For the text-containing cell, return its midpoint in [X, Y] coordinate format. 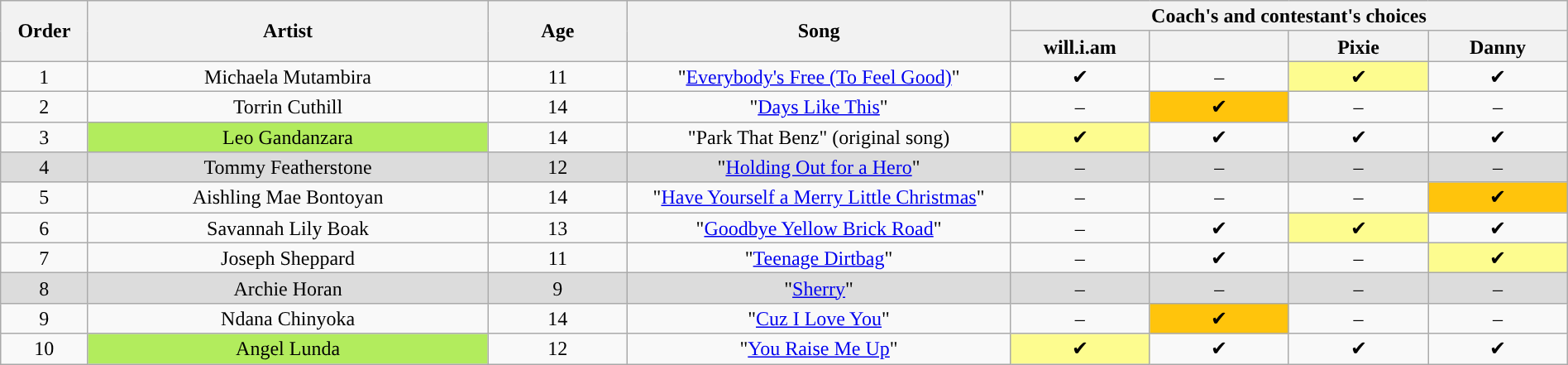
"Park That Benz" (original song) [819, 137]
Song [819, 31]
Order [45, 31]
"Goodbye Yellow Brick Road" [819, 228]
"You Raise Me Up" [819, 349]
Danny [1499, 46]
"Teenage Dirtbag" [819, 258]
"Days Like This" [819, 106]
Michaela Mutambira [288, 76]
will.i.am [1080, 46]
7 [45, 258]
Artist [288, 31]
6 [45, 228]
Ndana Chinyoka [288, 318]
8 [45, 288]
3 [45, 137]
Tommy Featherstone [288, 167]
5 [45, 197]
Joseph Sheppard [288, 258]
Coach's and contestant's choices [1289, 17]
13 [557, 228]
"Everybody's Free (To Feel Good)" [819, 76]
Archie Horan [288, 288]
Age [557, 31]
"Have Yourself a Merry Little Christmas" [819, 197]
Savannah Lily Boak [288, 228]
Leo Gandanzara [288, 137]
Pixie [1358, 46]
"Cuz I Love You" [819, 318]
Torrin Cuthill [288, 106]
4 [45, 167]
Angel Lunda [288, 349]
2 [45, 106]
Aishling Mae Bontoyan [288, 197]
"Sherry" [819, 288]
"Holding Out for a Hero" [819, 167]
1 [45, 76]
10 [45, 349]
